Pinpoint the cell where the given text exists, returning its (X, Y) midpoint coordinate. 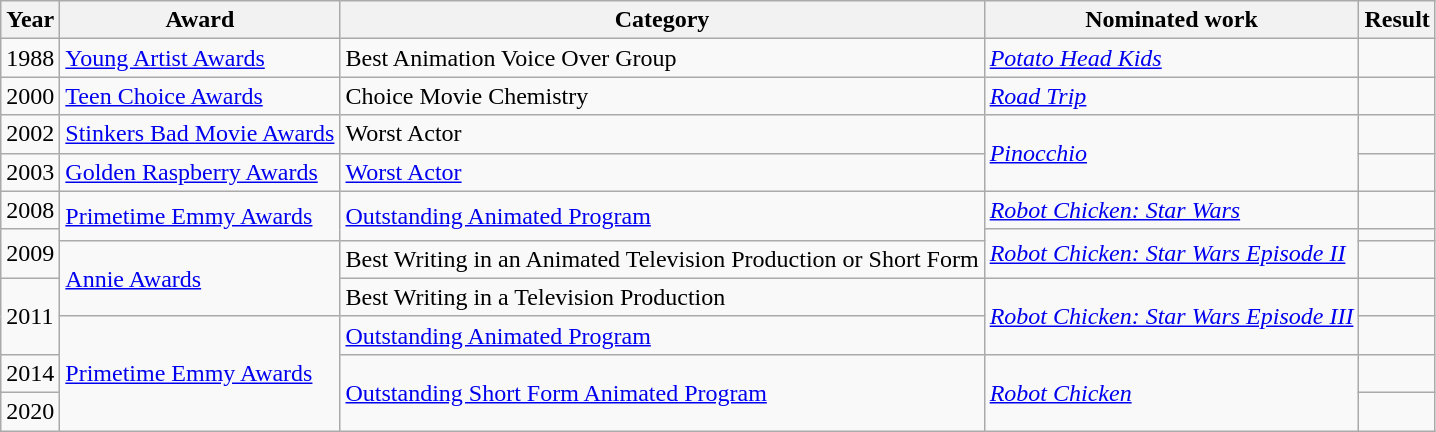
1988 (30, 58)
Pinocchio (1172, 153)
Robot Chicken: Star Wars Episode II (1172, 254)
Road Trip (1172, 96)
Best Writing in an Animated Television Production or Short Form (662, 259)
Award (200, 20)
Choice Movie Chemistry (662, 96)
Year (30, 20)
Young Artist Awards (200, 58)
2008 (30, 210)
2014 (30, 373)
Stinkers Bad Movie Awards (200, 134)
Category (662, 20)
Golden Raspberry Awards (200, 172)
Potato Head Kids (1172, 58)
Best Animation Voice Over Group (662, 58)
2011 (30, 316)
Robot Chicken (1172, 392)
Best Writing in a Television Production (662, 297)
Teen Choice Awards (200, 96)
Annie Awards (200, 278)
2009 (30, 254)
2000 (30, 96)
Robot Chicken: Star Wars (1172, 210)
2003 (30, 172)
2020 (30, 411)
Robot Chicken: Star Wars Episode III (1172, 316)
2002 (30, 134)
Nominated work (1172, 20)
Result (1397, 20)
Outstanding Short Form Animated Program (662, 392)
